Find where the given text appears and provide that cell's center as [X, Y] coordinate. 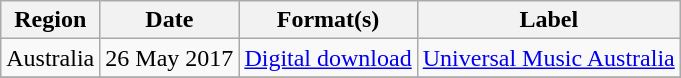
Digital download [328, 58]
26 May 2017 [170, 58]
Date [170, 20]
Region [50, 20]
Australia [50, 58]
Format(s) [328, 20]
Label [548, 20]
Universal Music Australia [548, 58]
